Output the [X, Y] coordinate of the center of the cell containing the given text.  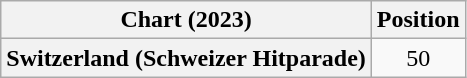
Position [418, 20]
50 [418, 58]
Chart (2023) [186, 20]
Switzerland (Schweizer Hitparade) [186, 58]
